Pinpoint the cell where the given text exists, returning its (x, y) midpoint coordinate. 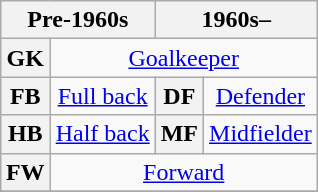
Forward (184, 172)
Defender (261, 96)
Full back (102, 96)
1960s– (236, 20)
FB (25, 96)
Pre-1960s (78, 20)
MF (179, 134)
Goalkeeper (184, 58)
GK (25, 58)
DF (179, 96)
Half back (102, 134)
Midfielder (261, 134)
FW (25, 172)
HB (25, 134)
